Scan for the cell matching the given text and deliver its [x, y] coordinate at center. 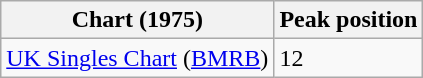
Chart (1975) [138, 20]
UK Singles Chart (BMRB) [138, 58]
Peak position [348, 20]
12 [348, 58]
